Output the (x, y) coordinate of the center of the cell containing the given text.  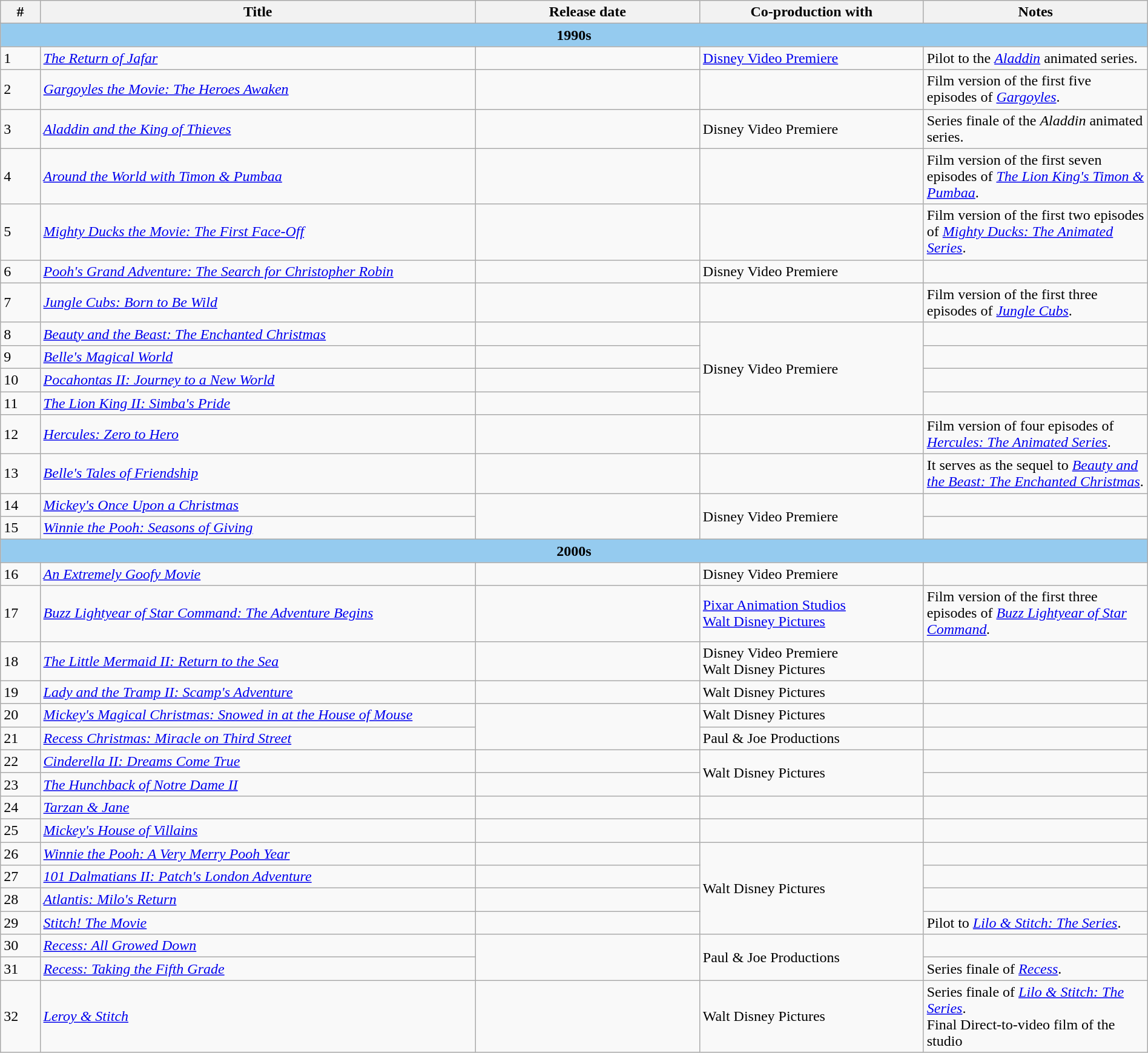
Lady and the Tramp II: Scamp's Adventure (258, 692)
The Lion King II: Simba's Pride (258, 403)
Recess: All Growed Down (258, 946)
31 (21, 969)
Co-production with (811, 12)
16 (21, 574)
Film version of the first three episodes of Buzz Lightyear of Star Command. (1035, 613)
32 (21, 1016)
Hercules: Zero to Hero (258, 435)
Notes (1035, 12)
6 (21, 271)
Winnie the Pooh: Seasons of Giving (258, 528)
Series finale of Lilo & Stitch: The Series.Final Direct-to-video film of the studio (1035, 1016)
28 (21, 900)
Film version of four episodes of Hercules: The Animated Series. (1035, 435)
Pooh's Grand Adventure: The Search for Christopher Robin (258, 271)
Winnie the Pooh: A Very Merry Pooh Year (258, 853)
Aladdin and the King of Thieves (258, 128)
12 (21, 435)
1990s (574, 35)
22 (21, 761)
20 (21, 715)
17 (21, 613)
Mighty Ducks the Movie: The First Face-Off (258, 232)
101 Dalmatians II: Patch's London Adventure (258, 877)
5 (21, 232)
14 (21, 505)
It serves as the sequel to Beauty and the Beast: The Enchanted Christmas. (1035, 474)
2 (21, 90)
Beauty and the Beast: The Enchanted Christmas (258, 334)
Recess: Taking the Fifth Grade (258, 969)
23 (21, 784)
11 (21, 403)
Film version of the first seven episodes of The Lion King's Timon & Pumbaa. (1035, 176)
The Hunchback of Notre Dame II (258, 784)
Pilot to the Aladdin animated series. (1035, 58)
2000s (574, 551)
The Return of Jafar (258, 58)
Pilot to Lilo & Stitch: The Series. (1035, 923)
10 (21, 380)
Jungle Cubs: Born to Be Wild (258, 303)
Belle's Magical World (258, 357)
4 (21, 176)
Disney Video PremiereWalt Disney Pictures (811, 661)
7 (21, 303)
Title (258, 12)
Leroy & Stitch (258, 1016)
13 (21, 474)
29 (21, 923)
Film version of the first two episodes of Mighty Ducks: The Animated Series. (1035, 232)
Series finale of the Aladdin animated series. (1035, 128)
Belle's Tales of Friendship (258, 474)
21 (21, 738)
Release date (587, 12)
8 (21, 334)
Atlantis: Milo's Return (258, 900)
Tarzan & Jane (258, 807)
24 (21, 807)
19 (21, 692)
Pocahontas II: Journey to a New World (258, 380)
30 (21, 946)
26 (21, 853)
The Little Mermaid II: Return to the Sea (258, 661)
Stitch! The Movie (258, 923)
25 (21, 830)
Pixar Animation StudiosWalt Disney Pictures (811, 613)
15 (21, 528)
Mickey's Once Upon a Christmas (258, 505)
Buzz Lightyear of Star Command: The Adventure Begins (258, 613)
Around the World with Timon & Pumbaa (258, 176)
Gargoyles the Movie: The Heroes Awaken (258, 90)
1 (21, 58)
Film version of the first five episodes of Gargoyles. (1035, 90)
9 (21, 357)
18 (21, 661)
Mickey's Magical Christmas: Snowed in at the House of Mouse (258, 715)
Film version of the first three episodes of Jungle Cubs. (1035, 303)
# (21, 12)
27 (21, 877)
Series finale of Recess. (1035, 969)
Cinderella II: Dreams Come True (258, 761)
Mickey's House of Villains (258, 830)
Recess Christmas: Miracle on Third Street (258, 738)
An Extremely Goofy Movie (258, 574)
3 (21, 128)
